From the cell containing the given text, extract its center point as [X, Y] coordinate. 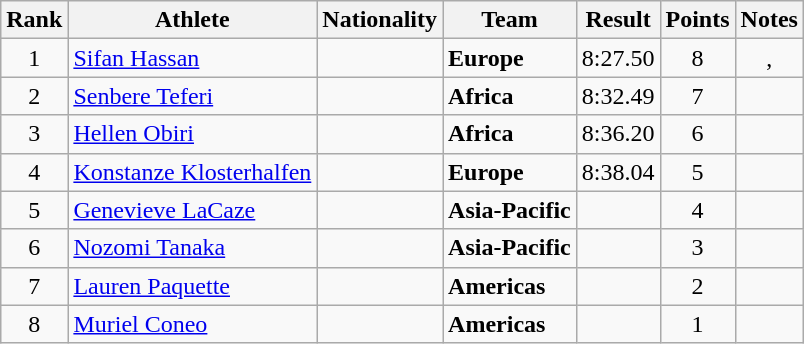
Konstanze Klosterhalfen [192, 172]
Senbere Teferi [192, 96]
Muriel Coneo [192, 324]
Points [698, 20]
Team [510, 20]
Nozomi Tanaka [192, 248]
Hellen Obiri [192, 134]
Result [618, 20]
Genevieve LaCaze [192, 210]
Notes [769, 20]
, [769, 58]
8:38.04 [618, 172]
Nationality [380, 20]
Sifan Hassan [192, 58]
Rank [34, 20]
Lauren Paquette [192, 286]
8:32.49 [618, 96]
Athlete [192, 20]
8:27.50 [618, 58]
8:36.20 [618, 134]
